Detect which cell encompasses the target text, then output its (X, Y) center coordinate. 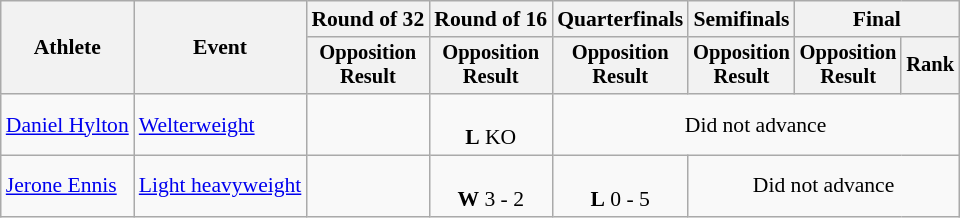
Jerone Ennis (68, 186)
W 3 - 2 (490, 186)
Round of 16 (490, 19)
Round of 32 (368, 19)
Daniel Hylton (68, 124)
Light heavyweight (220, 186)
Rank (930, 66)
Final (877, 19)
L KO (490, 124)
Event (220, 48)
Athlete (68, 48)
Quarterfinals (620, 19)
Welterweight (220, 124)
Semifinals (742, 19)
L 0 - 5 (620, 186)
